Scan for the cell matching the given text and deliver its (x, y) coordinate at center. 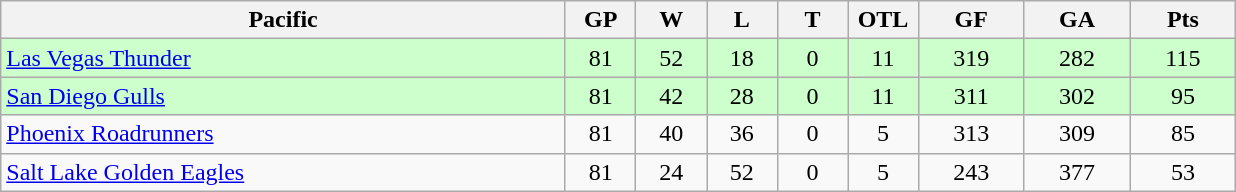
Salt Lake Golden Eagles (284, 172)
Pts (1183, 20)
313 (971, 134)
San Diego Gulls (284, 96)
T (812, 20)
282 (1077, 58)
42 (672, 96)
53 (1183, 172)
18 (742, 58)
OTL (884, 20)
309 (1077, 134)
85 (1183, 134)
115 (1183, 58)
40 (672, 134)
243 (971, 172)
W (672, 20)
28 (742, 96)
GP (600, 20)
95 (1183, 96)
Las Vegas Thunder (284, 58)
GA (1077, 20)
24 (672, 172)
36 (742, 134)
L (742, 20)
311 (971, 96)
GF (971, 20)
377 (1077, 172)
302 (1077, 96)
319 (971, 58)
Phoenix Roadrunners (284, 134)
Pacific (284, 20)
